Return [x, y] of the center of cell containing provided text 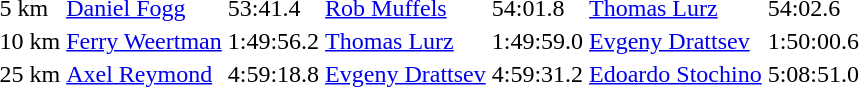
Thomas Lurz [406, 41]
1:49:56.2 [273, 41]
1:49:59.0 [537, 41]
Evgeny Drattsev [676, 41]
Ferry Weertman [144, 41]
